Capture the cell that displays the provided text and extract its (X, Y) central coordinate. 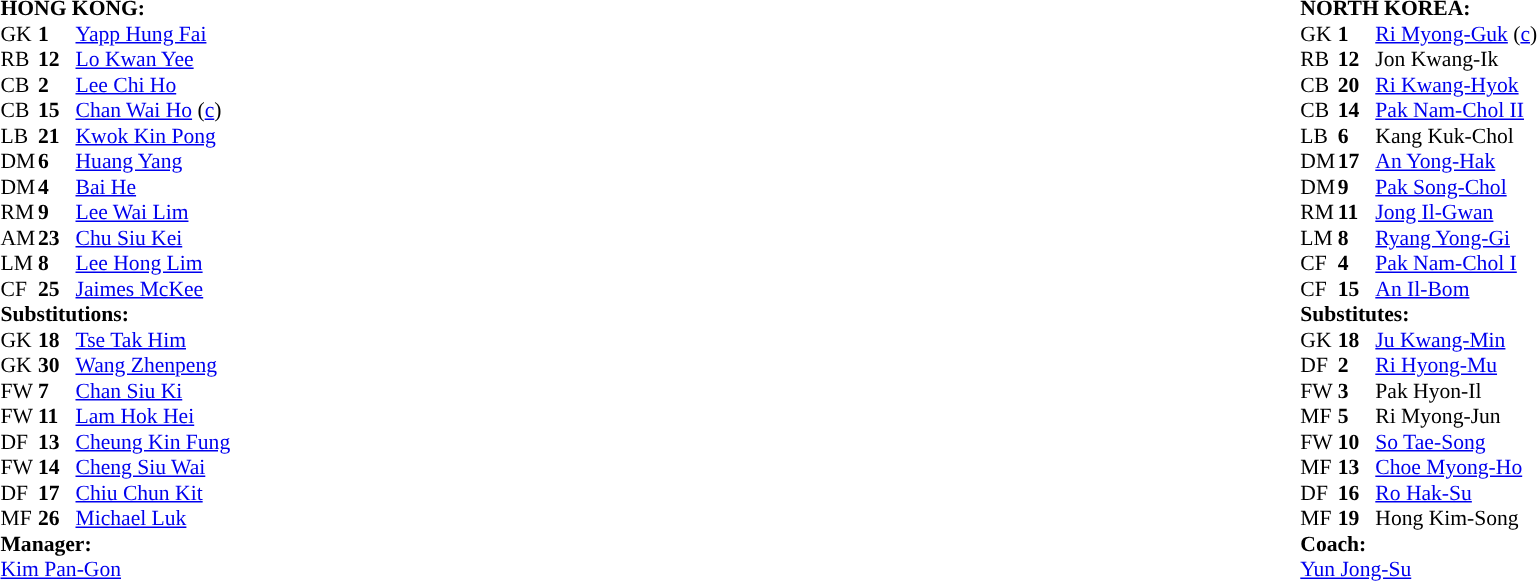
Cheng Siu Wai (154, 467)
21 (57, 136)
An Il-Bom (1456, 289)
Chu Siu Kei (154, 238)
Pak Hyon-Il (1456, 391)
Manager: (115, 544)
25 (57, 289)
Pak Nam-Chol I (1456, 263)
Ri Myong-Jun (1456, 417)
Jon Kwang-Ik (1456, 59)
Ro Hak-Su (1456, 493)
Ju Kwang-Min (1456, 340)
Substitutes: (1418, 315)
Lam Hok Hei (154, 417)
Lo Kwan Yee (154, 59)
Ri Myong-Guk (c) (1456, 34)
19 (1357, 519)
Kwok Kin Pong (154, 136)
Pak Song-Chol (1456, 187)
Jaimes McKee (154, 289)
Coach: (1418, 544)
26 (57, 519)
Huang Yang (154, 161)
An Yong-Hak (1456, 161)
Hong Kim-Song (1456, 519)
Chiu Chun Kit (154, 493)
Kang Kuk-Chol (1456, 136)
Lee Chi Ho (154, 85)
Wang Zhenpeng (154, 365)
Yapp Hung Fai (154, 34)
Substitutions: (115, 315)
Pak Nam-Chol II (1456, 111)
Ryang Yong-Gi (1456, 238)
16 (1357, 493)
Cheung Kin Fung (154, 442)
20 (1357, 85)
5 (1357, 417)
So Tae-Song (1456, 442)
Bai He (154, 187)
23 (57, 238)
Ri Hyong-Mu (1456, 365)
7 (57, 391)
Ri Kwang-Hyok (1456, 85)
Choe Myong-Ho (1456, 467)
Lee Wai Lim (154, 213)
30 (57, 365)
AM (19, 238)
Tse Tak Him (154, 340)
Jong Il-Gwan (1456, 213)
Chan Wai Ho (c) (154, 111)
Chan Siu Ki (154, 391)
10 (1357, 442)
Michael Luk (154, 519)
Lee Hong Lim (154, 263)
3 (1357, 391)
